Pinpoint the cell where the given text exists, returning its (x, y) midpoint coordinate. 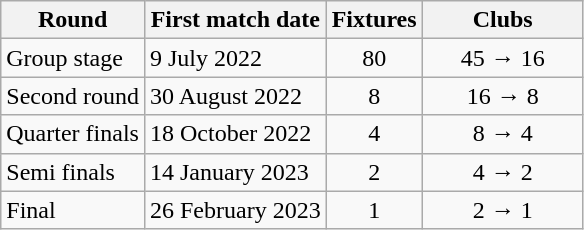
Quarter finals (73, 134)
Clubs (502, 20)
16 → 8 (502, 96)
4 (374, 134)
8 (374, 96)
1 (374, 210)
2 → 1 (502, 210)
2 (374, 172)
9 July 2022 (235, 58)
45 → 16 (502, 58)
Second round (73, 96)
18 October 2022 (235, 134)
14 January 2023 (235, 172)
8 → 4 (502, 134)
30 August 2022 (235, 96)
Group stage (73, 58)
26 February 2023 (235, 210)
4 → 2 (502, 172)
First match date (235, 20)
Round (73, 20)
Fixtures (374, 20)
Final (73, 210)
Semi finals (73, 172)
80 (374, 58)
